Output the [X, Y] coordinate of the center of the cell containing the given text.  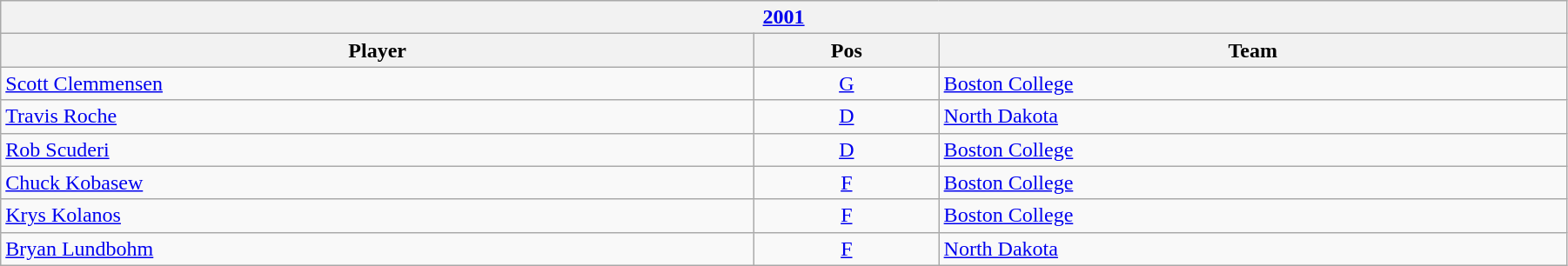
Team [1253, 50]
2001 [784, 17]
Pos [848, 50]
Bryan Lundbohm [378, 249]
Rob Scuderi [378, 150]
Scott Clemmensen [378, 83]
Chuck Kobasew [378, 183]
Player [378, 50]
Travis Roche [378, 116]
G [848, 83]
Krys Kolanos [378, 216]
